Detect which cell encompasses the target text, then output its [X, Y] center coordinate. 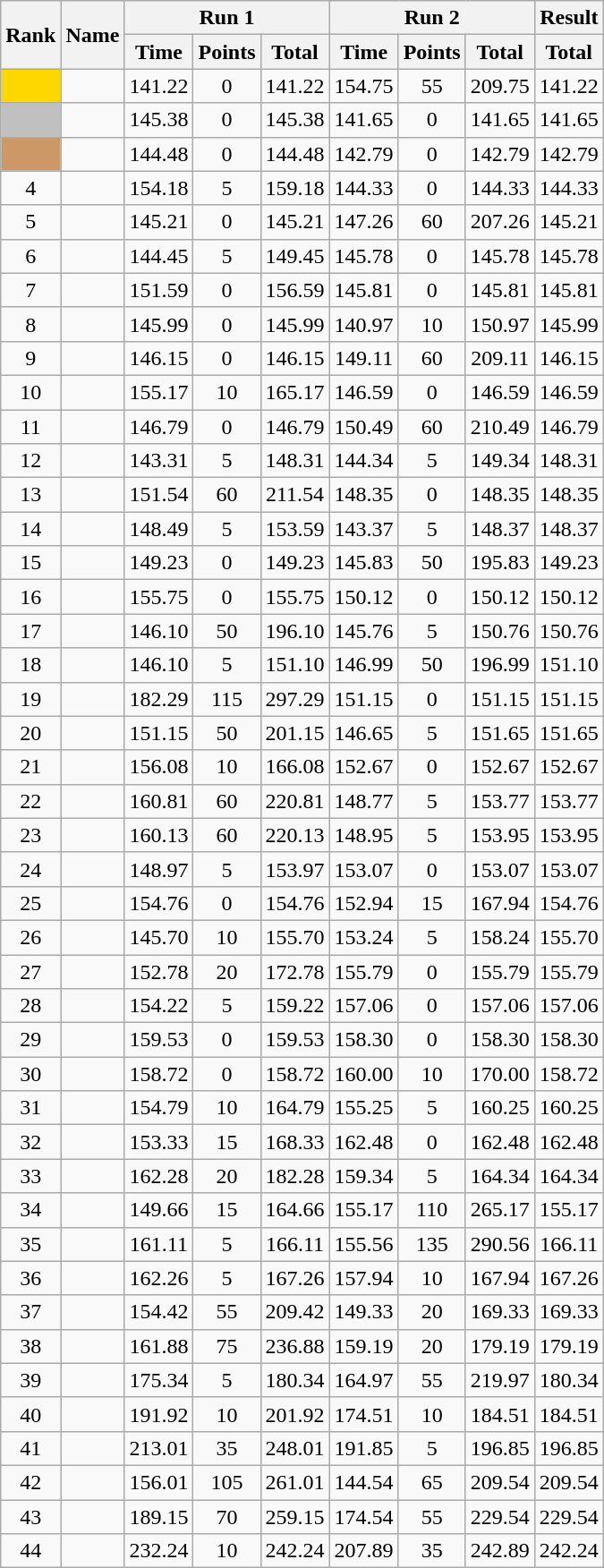
Run 2 [431, 18]
153.97 [295, 869]
209.42 [295, 1312]
162.28 [159, 1176]
152.78 [159, 971]
Name [93, 35]
29 [30, 1040]
164.79 [295, 1108]
161.88 [159, 1346]
191.92 [159, 1414]
161.11 [159, 1244]
144.54 [363, 1482]
12 [30, 461]
248.01 [295, 1448]
175.34 [159, 1380]
143.31 [159, 461]
156.01 [159, 1482]
149.45 [295, 256]
201.15 [295, 733]
159.18 [295, 188]
159.34 [363, 1176]
26 [30, 937]
165.17 [295, 392]
135 [431, 1244]
220.81 [295, 801]
65 [431, 1482]
39 [30, 1380]
8 [30, 324]
144.45 [159, 256]
172.78 [295, 971]
149.33 [363, 1312]
150.49 [363, 427]
149.66 [159, 1210]
196.99 [499, 665]
19 [30, 699]
170.00 [499, 1074]
152.94 [363, 903]
148.97 [159, 869]
147.26 [363, 222]
191.85 [363, 1448]
40 [30, 1414]
297.29 [295, 699]
265.17 [499, 1210]
154.75 [363, 86]
154.79 [159, 1108]
150.97 [499, 324]
145.76 [363, 631]
159.19 [363, 1346]
44 [30, 1551]
182.29 [159, 699]
156.59 [295, 290]
146.65 [363, 733]
144.34 [363, 461]
148.95 [363, 835]
259.15 [295, 1517]
154.22 [159, 1006]
33 [30, 1176]
242.89 [499, 1551]
110 [431, 1210]
164.97 [363, 1380]
22 [30, 801]
17 [30, 631]
148.77 [363, 801]
140.97 [363, 324]
213.01 [159, 1448]
6 [30, 256]
174.51 [363, 1414]
155.25 [363, 1108]
155.56 [363, 1244]
41 [30, 1448]
153.59 [295, 529]
209.11 [499, 358]
70 [227, 1517]
151.59 [159, 290]
Result [569, 18]
207.89 [363, 1551]
211.54 [295, 495]
156.08 [159, 767]
75 [227, 1346]
145.70 [159, 937]
153.24 [363, 937]
9 [30, 358]
42 [30, 1482]
210.49 [499, 427]
43 [30, 1517]
146.99 [363, 665]
209.75 [499, 86]
14 [30, 529]
38 [30, 1346]
261.01 [295, 1482]
32 [30, 1142]
174.54 [363, 1517]
31 [30, 1108]
34 [30, 1210]
196.10 [295, 631]
115 [227, 699]
159.22 [295, 1006]
157.94 [363, 1278]
236.88 [295, 1346]
168.33 [295, 1142]
21 [30, 767]
4 [30, 188]
160.13 [159, 835]
28 [30, 1006]
Rank [30, 35]
11 [30, 427]
7 [30, 290]
166.08 [295, 767]
207.26 [499, 222]
201.92 [295, 1414]
219.97 [499, 1380]
148.49 [159, 529]
160.81 [159, 801]
149.11 [363, 358]
154.18 [159, 188]
18 [30, 665]
189.15 [159, 1517]
36 [30, 1278]
153.33 [159, 1142]
149.34 [499, 461]
145.83 [363, 563]
24 [30, 869]
158.24 [499, 937]
105 [227, 1482]
143.37 [363, 529]
154.42 [159, 1312]
290.56 [499, 1244]
160.00 [363, 1074]
37 [30, 1312]
220.13 [295, 835]
182.28 [295, 1176]
162.26 [159, 1278]
195.83 [499, 563]
16 [30, 597]
25 [30, 903]
23 [30, 835]
13 [30, 495]
164.66 [295, 1210]
Run 1 [227, 18]
30 [30, 1074]
232.24 [159, 1551]
151.54 [159, 495]
27 [30, 971]
